Identify which cell holds the provided text, then report its [X, Y] central coordinate. 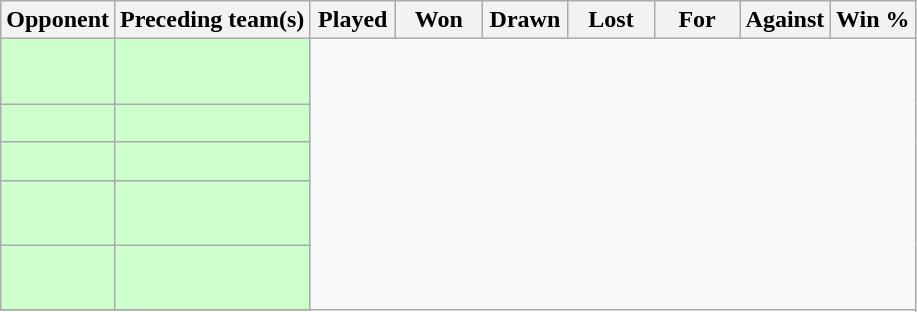
Opponent [58, 20]
Lost [611, 20]
Win % [873, 20]
Against [785, 20]
Played [353, 20]
Won [439, 20]
For [697, 20]
Drawn [525, 20]
Preceding team(s) [212, 20]
